For the text-containing cell, return its midpoint in (x, y) coordinate format. 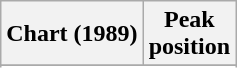
Peakposition (189, 34)
Chart (1989) (72, 34)
